Output the [x, y] coordinate of the center of the cell containing the given text.  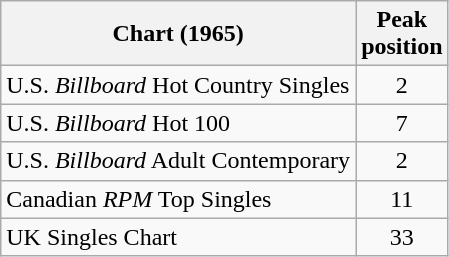
33 [402, 237]
7 [402, 123]
11 [402, 199]
Chart (1965) [178, 34]
U.S. Billboard Hot Country Singles [178, 85]
Canadian RPM Top Singles [178, 199]
U.S. Billboard Hot 100 [178, 123]
Peakposition [402, 34]
UK Singles Chart [178, 237]
U.S. Billboard Adult Contemporary [178, 161]
